Scan for the cell matching the given text and deliver its (x, y) coordinate at center. 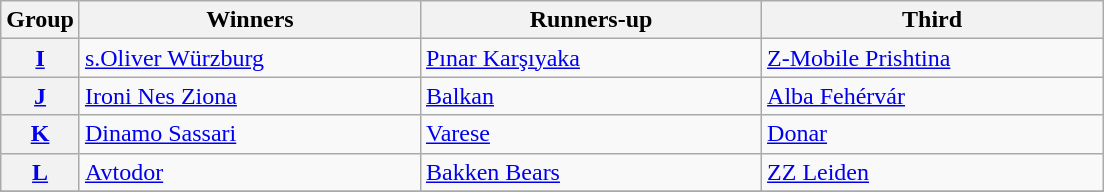
L (40, 172)
Z-Mobile Prishtina (932, 58)
Donar (932, 134)
Varese (590, 134)
K (40, 134)
I (40, 58)
Avtodor (250, 172)
ZZ Leiden (932, 172)
Third (932, 20)
Pınar Karşıyaka (590, 58)
Alba Fehérvár (932, 96)
Bakken Bears (590, 172)
Winners (250, 20)
Balkan (590, 96)
Ironi Nes Ziona (250, 96)
J (40, 96)
Runners-up (590, 20)
Group (40, 20)
s.Oliver Würzburg (250, 58)
Dinamo Sassari (250, 134)
